Find where the given text appears and provide that cell's center as [X, Y] coordinate. 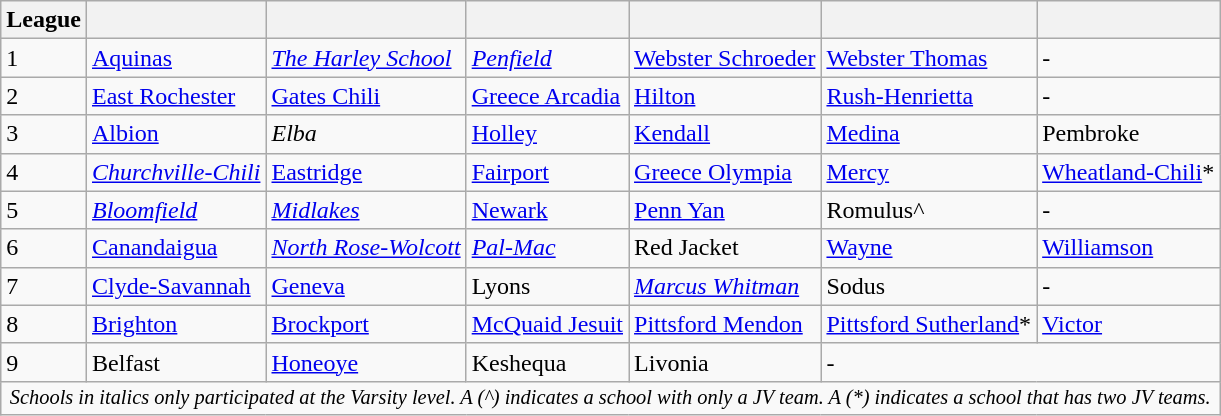
Brockport [366, 324]
Aquinas [176, 58]
Keshequa [547, 362]
Clyde-Savannah [176, 286]
Pittsford Sutherland* [929, 324]
Williamson [1128, 248]
Penn Yan [725, 210]
League [44, 20]
Geneva [366, 286]
Belfast [176, 362]
9 [44, 362]
Albion [176, 134]
6 [44, 248]
Canandaigua [176, 248]
Wheatland-Chili* [1128, 172]
Pal-Mac [547, 248]
Red Jacket [725, 248]
Greece Olympia [725, 172]
3 [44, 134]
Elba [366, 134]
East Rochester [176, 96]
Victor [1128, 324]
Pembroke [1128, 134]
4 [44, 172]
Rush-Henrietta [929, 96]
8 [44, 324]
Kendall [725, 134]
Livonia [725, 362]
Fairport [547, 172]
Sodus [929, 286]
Eastridge [366, 172]
Holley [547, 134]
Newark [547, 210]
The Harley School [366, 58]
Honeoye [366, 362]
North Rose-Wolcott [366, 248]
McQuaid Jesuit [547, 324]
Bloomfield [176, 210]
Pittsford Mendon [725, 324]
Webster Schroeder [725, 58]
Marcus Whitman [725, 286]
5 [44, 210]
Penfield [547, 58]
Mercy [929, 172]
2 [44, 96]
Brighton [176, 324]
Hilton [725, 96]
Lyons [547, 286]
7 [44, 286]
Greece Arcadia [547, 96]
1 [44, 58]
Wayne [929, 248]
Romulus^ [929, 210]
Medina [929, 134]
Webster Thomas [929, 58]
Gates Chili [366, 96]
Midlakes [366, 210]
Churchville-Chili [176, 172]
